Locate the cell with the specified text and output its (X, Y) center coordinate. 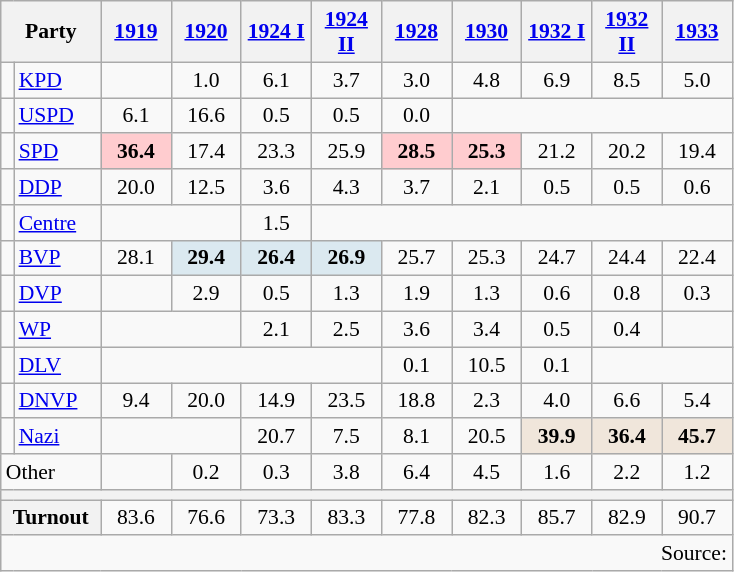
76.6 (206, 518)
3.8 (346, 472)
0.4 (627, 330)
17.4 (206, 152)
8.1 (416, 437)
BVP (58, 258)
19.4 (697, 152)
90.7 (697, 518)
1.0 (206, 80)
1920 (206, 32)
1933 (697, 32)
Other (51, 472)
20.5 (487, 437)
28.5 (416, 152)
20.7 (276, 437)
6.9 (557, 80)
18.8 (416, 401)
24.7 (557, 258)
10.5 (487, 365)
7.5 (346, 437)
83.3 (346, 518)
25.7 (416, 258)
Turnout (51, 518)
23.5 (346, 401)
1928 (416, 32)
73.3 (276, 518)
83.6 (136, 518)
4.0 (557, 401)
26.9 (346, 258)
0.2 (206, 472)
1.6 (557, 472)
4.8 (487, 80)
82.9 (627, 518)
1.5 (276, 223)
DDP (58, 187)
Party (51, 32)
14.9 (276, 401)
2.3 (487, 401)
1932 I (557, 32)
16.6 (206, 116)
SPD (58, 152)
6.6 (627, 401)
2.2 (627, 472)
9.4 (136, 401)
1924 I (276, 32)
39.9 (557, 437)
4.5 (487, 472)
12.5 (206, 187)
85.7 (557, 518)
DLV (58, 365)
1924 II (346, 32)
Centre (58, 223)
DNVP (58, 401)
25.9 (346, 152)
KPD (58, 80)
1.9 (416, 294)
4.3 (346, 187)
5.0 (697, 80)
USPD (58, 116)
82.3 (487, 518)
20.2 (627, 152)
22.4 (697, 258)
DVP (58, 294)
45.7 (697, 437)
24.4 (627, 258)
Nazi (58, 437)
2.5 (346, 330)
26.4 (276, 258)
23.3 (276, 152)
3.0 (416, 80)
21.2 (557, 152)
77.8 (416, 518)
5.4 (697, 401)
WP (58, 330)
1919 (136, 32)
6.4 (416, 472)
3.4 (487, 330)
0.8 (627, 294)
1930 (487, 32)
2.9 (206, 294)
28.1 (136, 258)
8.5 (627, 80)
0.0 (416, 116)
29.4 (206, 258)
1.2 (697, 472)
Source: (366, 554)
1932 II (627, 32)
